Extract the (x, y) coordinate from the center of the cell holding the provided text.  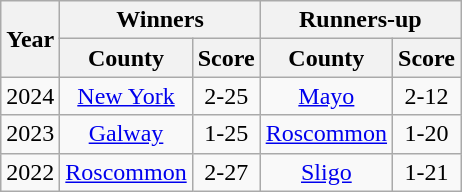
New York (126, 96)
Mayo (326, 96)
Winners (160, 20)
Year (30, 39)
2-25 (226, 96)
2022 (30, 172)
1-20 (427, 134)
2-27 (226, 172)
Galway (126, 134)
Runners-up (360, 20)
1-21 (427, 172)
2023 (30, 134)
1-25 (226, 134)
2024 (30, 96)
2-12 (427, 96)
Sligo (326, 172)
